Return the (X, Y) coordinate for the center point of the cell that contains the specified text.  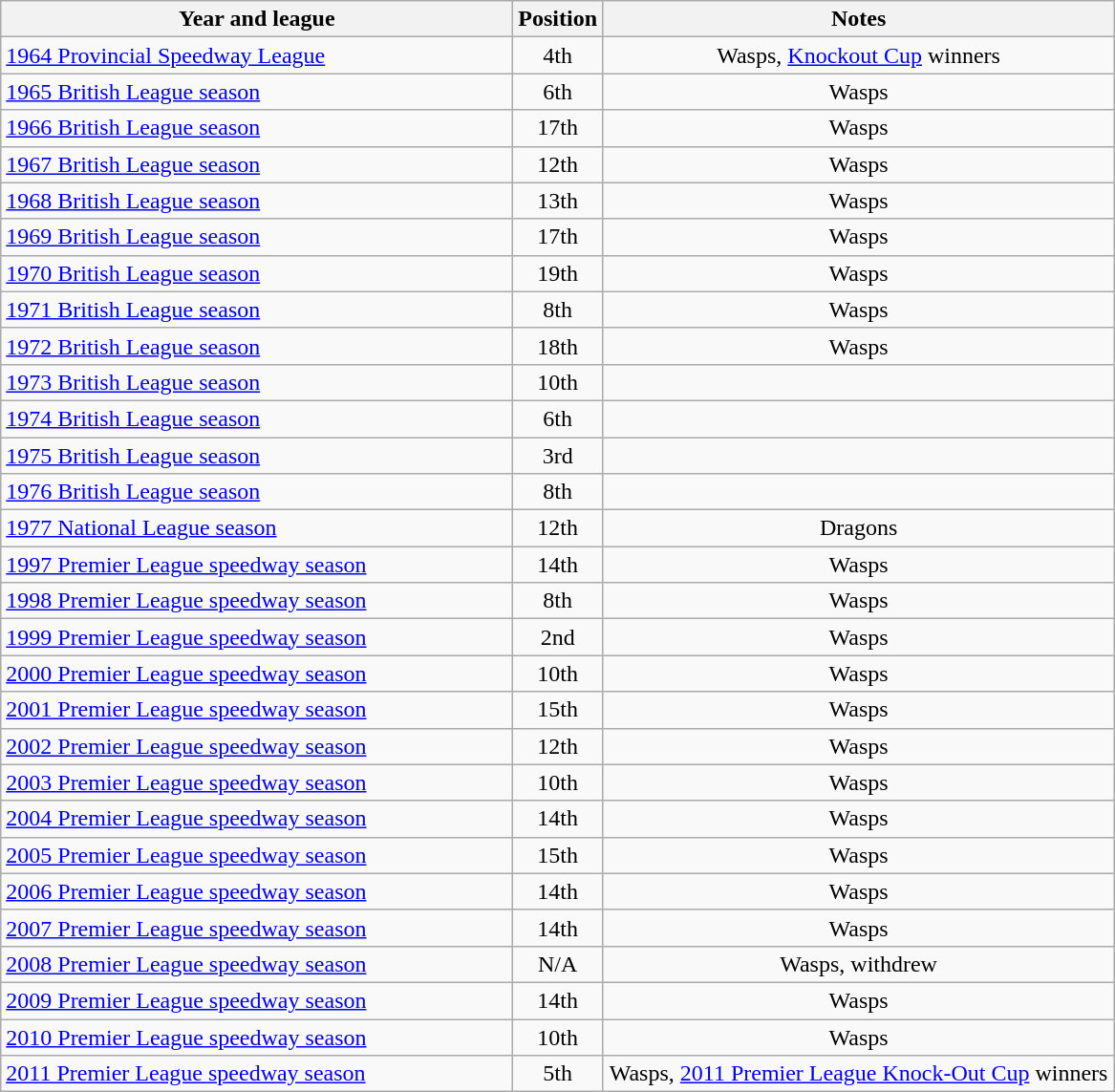
1971 British League season (257, 310)
1970 British League season (257, 273)
2001 Premier League speedway season (257, 710)
18th (558, 346)
2007 Premier League speedway season (257, 928)
1974 British League season (257, 418)
2004 Premier League speedway season (257, 819)
1968 British League season (257, 201)
1967 British League season (257, 164)
5th (558, 1074)
2011 Premier League speedway season (257, 1074)
1972 British League season (257, 346)
Position (558, 19)
Wasps, withdrew (859, 964)
Wasps, 2011 Premier League Knock-Out Cup winners (859, 1074)
Notes (859, 19)
3rd (558, 456)
2002 Premier League speedway season (257, 746)
N/A (558, 964)
19th (558, 273)
1998 Premier League speedway season (257, 601)
2010 Premier League speedway season (257, 1037)
2003 Premier League speedway season (257, 782)
2nd (558, 637)
13th (558, 201)
Dragons (859, 528)
1977 National League season (257, 528)
1976 British League season (257, 492)
2006 Premier League speedway season (257, 891)
1999 Premier League speedway season (257, 637)
1997 Premier League speedway season (257, 565)
2005 Premier League speedway season (257, 855)
2008 Premier League speedway season (257, 964)
1965 British League season (257, 92)
2009 Premier League speedway season (257, 1000)
2000 Premier League speedway season (257, 674)
4th (558, 55)
1966 British League season (257, 128)
Year and league (257, 19)
1975 British League season (257, 456)
1964 Provincial Speedway League (257, 55)
Wasps, Knockout Cup winners (859, 55)
1969 British League season (257, 237)
1973 British League season (257, 382)
